Return the [x, y] coordinate for the center point of the cell that contains the specified text.  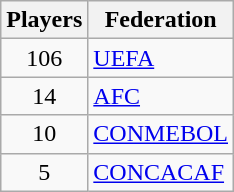
Players [44, 20]
UEFA [161, 58]
14 [44, 96]
Federation [161, 20]
AFC [161, 96]
CONMEBOL [161, 134]
5 [44, 172]
106 [44, 58]
CONCACAF [161, 172]
10 [44, 134]
